Find where the given text appears and provide that cell's center as [X, Y] coordinate. 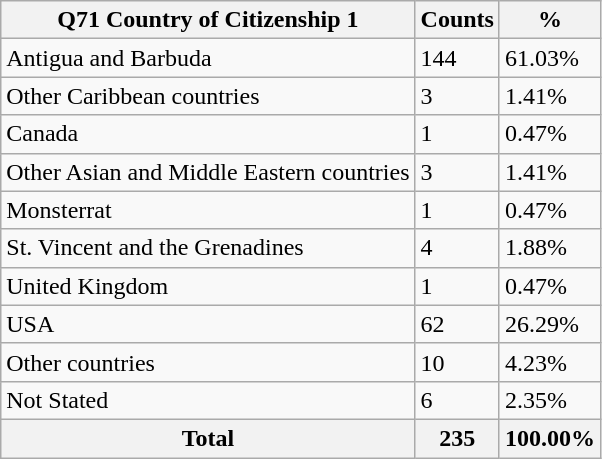
10 [457, 362]
St. Vincent and the Grenadines [208, 248]
United Kingdom [208, 286]
61.03% [550, 58]
6 [457, 400]
Other Asian and Middle Eastern countries [208, 172]
62 [457, 324]
Other countries [208, 362]
% [550, 20]
Antigua and Barbuda [208, 58]
Not Stated [208, 400]
Q71 Country of Citizenship 1 [208, 20]
Counts [457, 20]
Total [208, 438]
4 [457, 248]
26.29% [550, 324]
235 [457, 438]
1.88% [550, 248]
144 [457, 58]
4.23% [550, 362]
100.00% [550, 438]
Canada [208, 134]
2.35% [550, 400]
USA [208, 324]
Other Caribbean countries [208, 96]
Monsterrat [208, 210]
